Identify which cell holds the provided text, then report its [x, y] central coordinate. 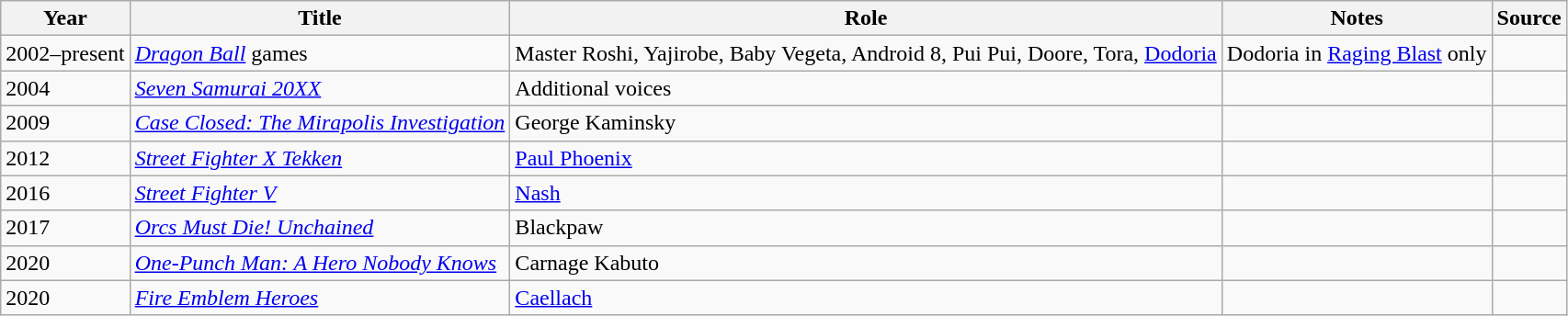
2002–present [65, 53]
Seven Samurai 20XX [320, 88]
Caellach [866, 298]
Dragon Ball games [320, 53]
Fire Emblem Heroes [320, 298]
Carnage Kabuto [866, 263]
Dodoria in Raging Blast only [1357, 53]
Additional voices [866, 88]
Notes [1357, 18]
Street Fighter V [320, 193]
George Kaminsky [866, 123]
Source [1529, 18]
Year [65, 18]
Master Roshi, Yajirobe, Baby Vegeta, Android 8, Pui Pui, Doore, Tora, Dodoria [866, 53]
Nash [866, 193]
One-Punch Man: A Hero Nobody Knows [320, 263]
Blackpaw [866, 228]
Role [866, 18]
Case Closed: The Mirapolis Investigation [320, 123]
2004 [65, 88]
Orcs Must Die! Unchained [320, 228]
2009 [65, 123]
Street Fighter X Tekken [320, 158]
Paul Phoenix [866, 158]
2017 [65, 228]
Title [320, 18]
2012 [65, 158]
2016 [65, 193]
